Locate the cell with the specified text and output its (X, Y) center coordinate. 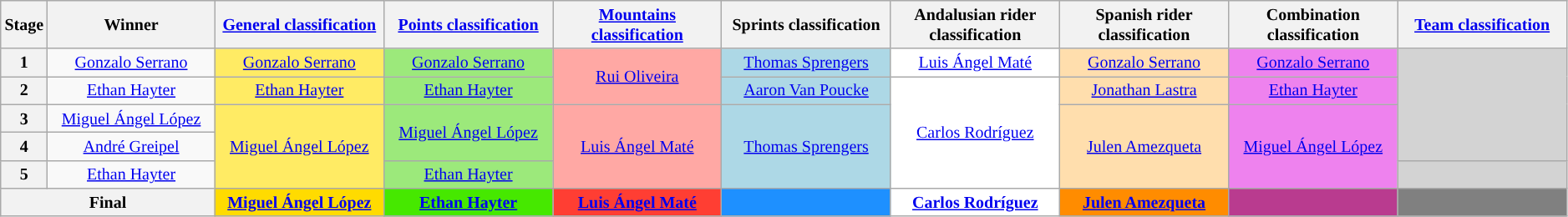
Combination classification (1313, 25)
André Greipel (131, 147)
Rui Oliveira (637, 77)
Sprints classification (806, 25)
Final (108, 202)
Winner (131, 25)
General classification (299, 25)
Team classification (1482, 25)
2 (24, 90)
Jonathan Lastra (1144, 90)
Stage (24, 25)
Points classification (468, 25)
5 (24, 174)
Aaron Van Poucke (806, 90)
Spanish rider classification (1144, 25)
4 (24, 147)
1 (24, 63)
Mountains classification (637, 25)
3 (24, 119)
Andalusian rider classification (975, 25)
